Determine the [X, Y] coordinate at the center of the cell enclosing the given text.  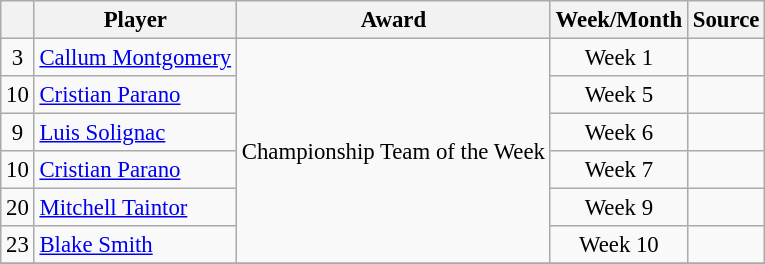
Source [726, 20]
9 [18, 133]
Luis Solignac [135, 133]
Award [393, 20]
Player [135, 20]
23 [18, 245]
Week 5 [618, 95]
Callum Montgomery [135, 58]
Blake Smith [135, 245]
Week/Month [618, 20]
3 [18, 58]
Week 1 [618, 58]
Week 7 [618, 170]
Week 6 [618, 133]
20 [18, 208]
Mitchell Taintor [135, 208]
Week 10 [618, 245]
Week 9 [618, 208]
